Return [X, Y] of the center of cell containing provided text 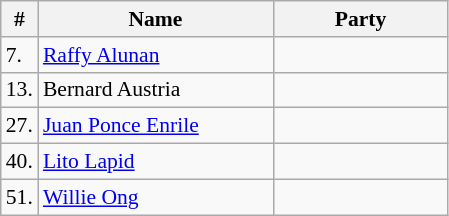
Party [360, 19]
Name [156, 19]
27. [20, 126]
13. [20, 90]
# [20, 19]
Willie Ong [156, 197]
Raffy Alunan [156, 55]
40. [20, 162]
7. [20, 55]
Juan Ponce Enrile [156, 126]
Lito Lapid [156, 162]
51. [20, 197]
Bernard Austria [156, 90]
